Pinpoint the cell where the given text exists, returning its [X, Y] midpoint coordinate. 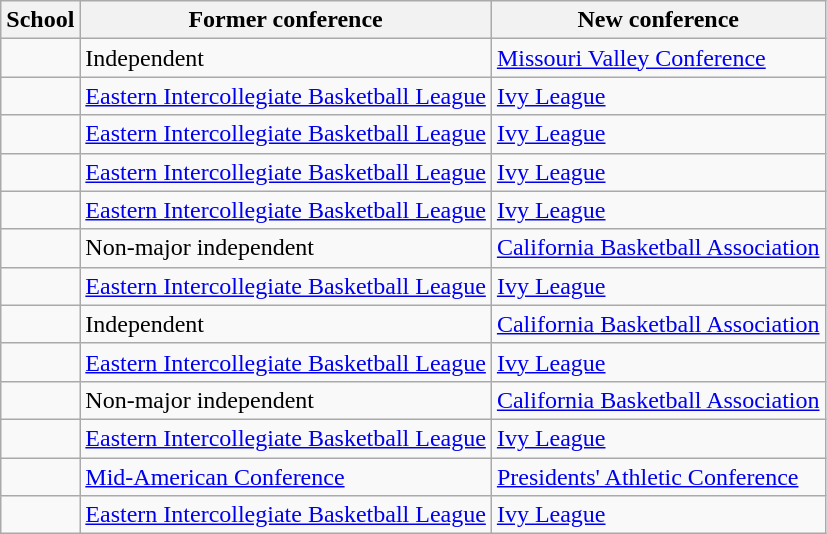
New conference [658, 20]
Missouri Valley Conference [658, 58]
Former conference [286, 20]
Mid-American Conference [286, 477]
School [40, 20]
Presidents' Athletic Conference [658, 477]
